Capture the cell that displays the provided text and extract its (x, y) central coordinate. 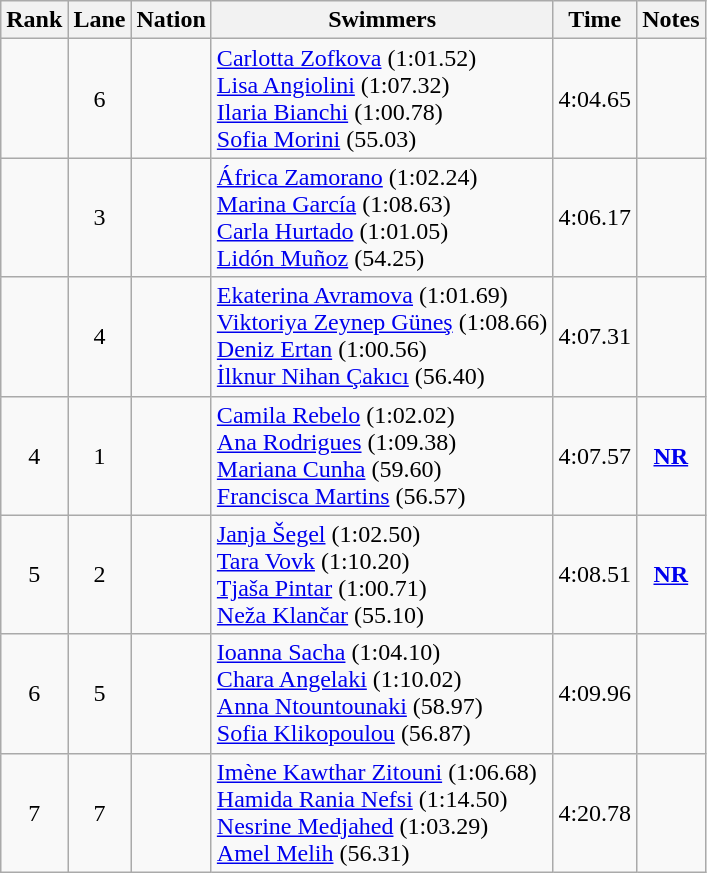
Nation (171, 20)
4:07.31 (595, 336)
Notes (671, 20)
Imène Kawthar Zitouni (1:06.68)Hamida Rania Nefsi (1:14.50)Nesrine Medjahed (1:03.29)Amel Melih (56.31) (382, 812)
4:06.17 (595, 218)
Rank (34, 20)
Ioanna Sacha (1:04.10)Chara Angelaki (1:10.02)Anna Ntountounaki (58.97)Sofia Klikopoulou (56.87) (382, 694)
Carlotta Zofkova (1:01.52)Lisa Angiolini (1:07.32)Ilaria Bianchi (1:00.78)Sofia Morini (55.03) (382, 98)
4:08.51 (595, 574)
4:09.96 (595, 694)
2 (100, 574)
3 (100, 218)
Time (595, 20)
Swimmers (382, 20)
4:04.65 (595, 98)
Ekaterina Avramova (1:01.69)Viktoriya Zeynep Güneş (1:08.66)Deniz Ertan (1:00.56)İlknur Nihan Çakıcı (56.40) (382, 336)
África Zamorano (1:02.24)Marina García (1:08.63)Carla Hurtado (1:01.05)Lidón Muñoz (54.25) (382, 218)
1 (100, 456)
Camila Rebelo (1:02.02)Ana Rodrigues (1:09.38)Mariana Cunha (59.60)Francisca Martins (56.57) (382, 456)
Janja Šegel (1:02.50)Tara Vovk (1:10.20)Tjaša Pintar (1:00.71)Neža Klančar (55.10) (382, 574)
Lane (100, 20)
4:07.57 (595, 456)
4:20.78 (595, 812)
